Determine the (X, Y) coordinate at the center of the cell enclosing the given text.  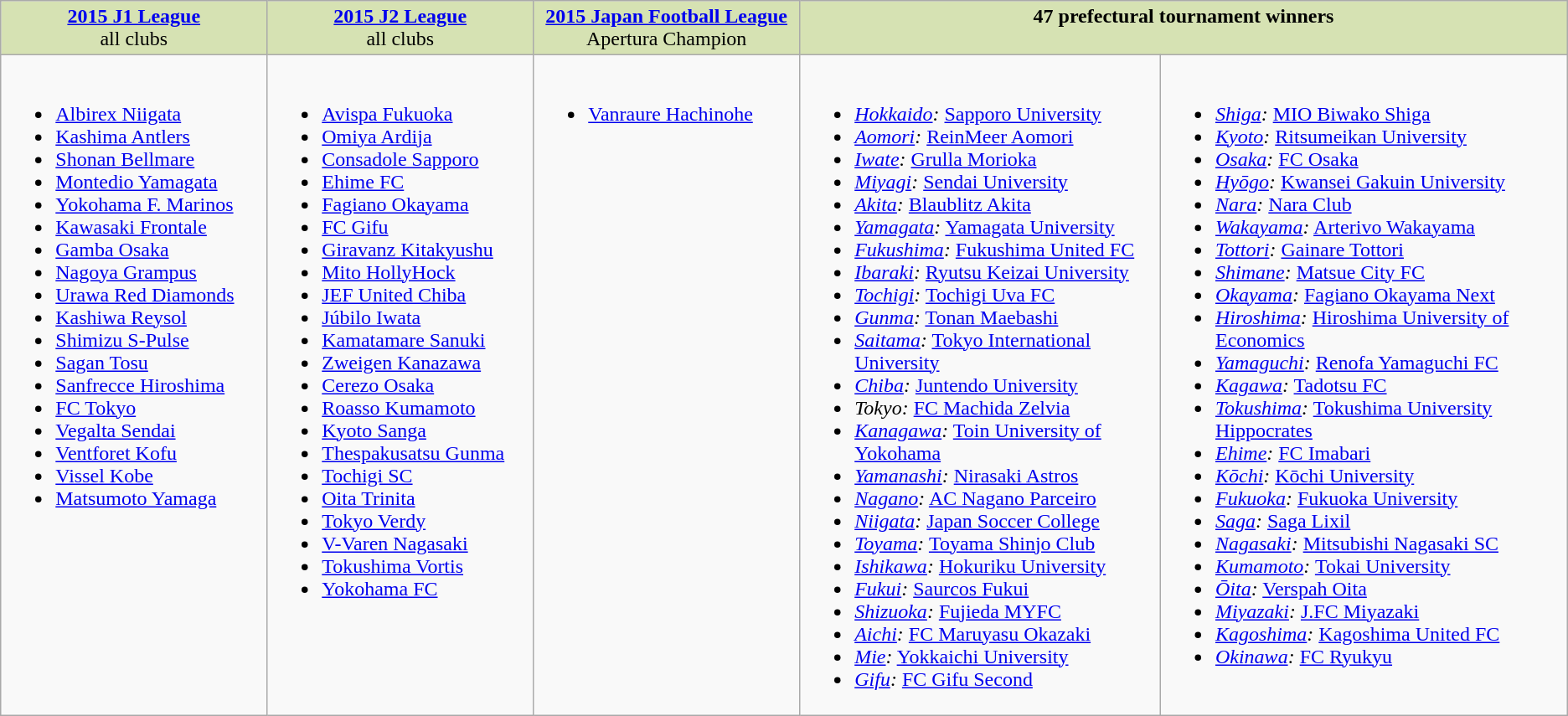
Vanraure Hachinohe (667, 385)
2015 Japan Football LeagueApertura Champion (667, 28)
47 prefectural tournament winners (1184, 28)
2015 J2 Leagueall clubs (400, 28)
2015 J1 Leagueall clubs (134, 28)
